Capture the cell that displays the provided text and extract its (x, y) central coordinate. 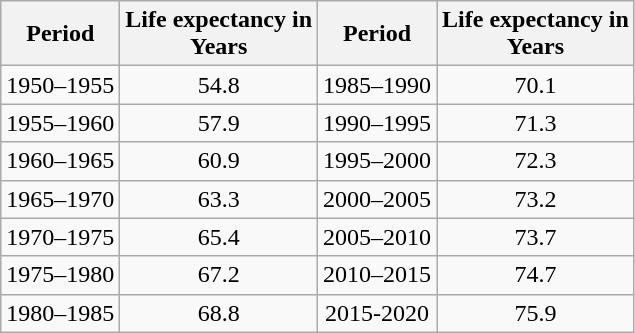
74.7 (536, 275)
1975–1980 (60, 275)
1980–1985 (60, 313)
1950–1955 (60, 85)
67.2 (219, 275)
1965–1970 (60, 199)
65.4 (219, 237)
71.3 (536, 123)
57.9 (219, 123)
2010–2015 (378, 275)
1990–1995 (378, 123)
75.9 (536, 313)
60.9 (219, 161)
2015-2020 (378, 313)
54.8 (219, 85)
73.2 (536, 199)
1970–1975 (60, 237)
2005–2010 (378, 237)
72.3 (536, 161)
1985–1990 (378, 85)
73.7 (536, 237)
68.8 (219, 313)
1995–2000 (378, 161)
70.1 (536, 85)
63.3 (219, 199)
1955–1960 (60, 123)
2000–2005 (378, 199)
1960–1965 (60, 161)
